For the text-containing cell, return its midpoint in (x, y) coordinate format. 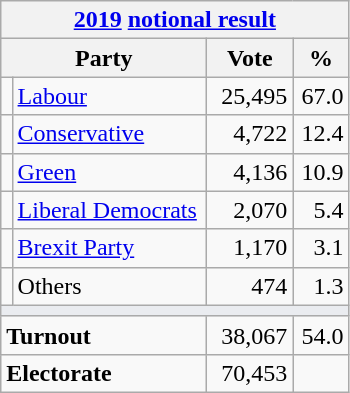
Others (110, 286)
1,170 (250, 248)
4,722 (250, 134)
Green (110, 172)
67.0 (321, 96)
3.1 (321, 248)
54.0 (321, 335)
4,136 (250, 172)
38,067 (250, 335)
1.3 (321, 286)
25,495 (250, 96)
% (321, 58)
2,070 (250, 210)
Conservative (110, 134)
10.9 (321, 172)
5.4 (321, 210)
Party (104, 58)
Liberal Democrats (110, 210)
474 (250, 286)
Labour (110, 96)
12.4 (321, 134)
Brexit Party (110, 248)
2019 notional result (175, 20)
70,453 (250, 373)
Turnout (104, 335)
Electorate (104, 373)
Vote (250, 58)
